Identify which cell holds the provided text, then report its (X, Y) central coordinate. 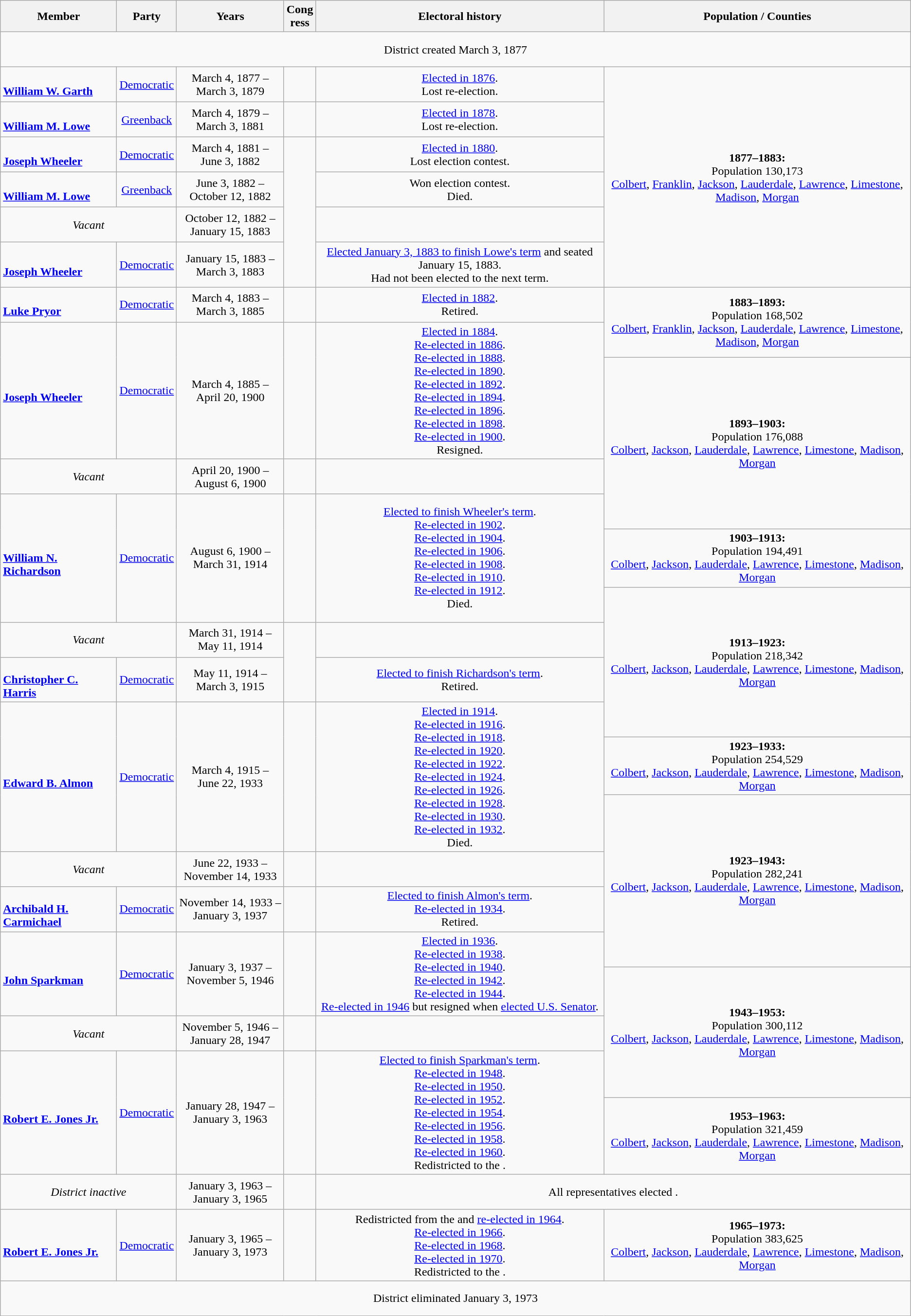
November 14, 1933 –January 3, 1937 (230, 909)
Redistricted from the and re-elected in 1964.Re-elected in 1966.Re-elected in 1968.Re-elected in 1970.Redistricted to the . (460, 1245)
Elected in 1876.Lost re-election. (460, 85)
Elected January 3, 1883 to finish Lowe's term and seated January 15, 1883.Had not been elected to the next term. (460, 265)
1953–1963:Population 321,459Colbert, Jackson, Lauderdale, Lawrence, Limestone, Madison, Morgan (757, 1136)
Member (58, 17)
Congress (300, 17)
June 3, 1882 –October 12, 1882 (230, 190)
June 22, 1933 –November 14, 1933 (230, 869)
All representatives elected . (613, 1192)
1943–1953:Population 300,112Colbert, Jackson, Lauderdale, Lawrence, Limestone, Madison, Morgan (757, 1032)
Elected in 1878.Lost re-election. (460, 120)
March 4, 1885 –April 20, 1900 (230, 390)
1883–1893:Population 168,502Colbert, Franklin, Jackson, Lauderdale, Lawrence, Limestone, Madison, Morgan (757, 322)
1923–1943:Population 282,241Colbert, Jackson, Lauderdale, Lawrence, Limestone, Madison, Morgan (757, 881)
1965–1973:Population 383,625Colbert, Jackson, Lauderdale, Lawrence, Limestone, Madison, Morgan (757, 1245)
William N. Richardson (58, 558)
Won election contest.Died. (460, 190)
District created March 3, 1877 (455, 50)
1913–1923:Population 218,342Colbert, Jackson, Lauderdale, Lawrence, Limestone, Madison, Morgan (757, 662)
January 3, 1965 –January 3, 1973 (230, 1245)
William W. Garth (58, 85)
April 20, 1900 –August 6, 1900 (230, 476)
March 31, 1914 –May 11, 1914 (230, 640)
March 4, 1883 –March 3, 1885 (230, 305)
August 6, 1900 –March 31, 1914 (230, 558)
November 5, 1946 –January 28, 1947 (230, 1033)
Population / Counties (757, 17)
May 11, 1914 –March 3, 1915 (230, 679)
March 4, 1915 –June 22, 1933 (230, 777)
Elected in 1882.Retired. (460, 305)
Elected to finish Richardson's term.Retired. (460, 679)
Elected in 1880.Lost election contest. (460, 155)
Years (230, 17)
October 12, 1882 –January 15, 1883 (230, 225)
Edward B. Almon (58, 777)
Electoral history (460, 17)
District eliminated January 3, 1973 (455, 1298)
January 3, 1963 –January 3, 1965 (230, 1192)
March 4, 1879 –March 3, 1881 (230, 120)
March 4, 1877 –March 3, 1879 (230, 85)
1923–1933:Population 254,529Colbert, Jackson, Lauderdale, Lawrence, Limestone, Madison, Morgan (757, 766)
1903–1913:Population 194,491Colbert, Jackson, Lauderdale, Lawrence, Limestone, Madison, Morgan (757, 558)
John Sparkman (58, 973)
January 3, 1937 –November 5, 1946 (230, 973)
Archibald H. Carmichael (58, 909)
1893–1903:Population 176,088Colbert, Jackson, Lauderdale, Lawrence, Limestone, Madison, Morgan (757, 443)
1877–1883:Population 130,173Colbert, Franklin, Jackson, Lauderdale, Lawrence, Limestone, Madison, Morgan (757, 177)
Party (147, 17)
January 28, 1947 –January 3, 1963 (230, 1113)
District inactive (89, 1192)
January 15, 1883 –March 3, 1883 (230, 265)
Christopher C. Harris (58, 679)
March 4, 1881 –June 3, 1882 (230, 155)
Luke Pryor (58, 305)
Elected to finish Almon's term.Re-elected in 1934.Retired. (460, 909)
